From the cell containing the given text, extract its center point as (X, Y) coordinate. 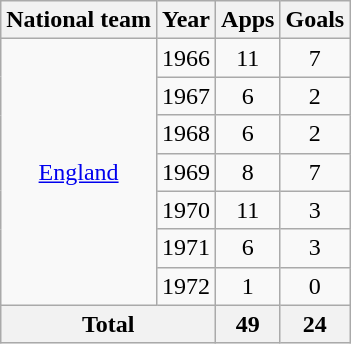
National team (79, 20)
49 (248, 324)
0 (315, 286)
1972 (186, 286)
Goals (315, 20)
24 (315, 324)
1 (248, 286)
Year (186, 20)
1967 (186, 96)
1966 (186, 58)
1969 (186, 172)
1970 (186, 210)
England (79, 172)
Total (108, 324)
8 (248, 172)
Apps (248, 20)
1968 (186, 134)
1971 (186, 248)
